Pinpoint the cell where the given text exists, returning its (x, y) midpoint coordinate. 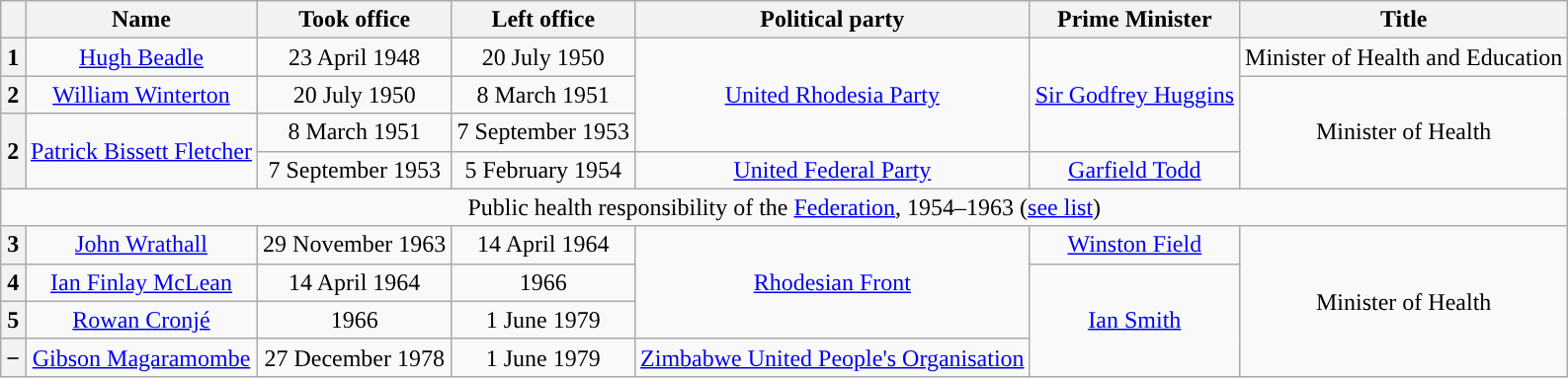
Prime Minister (1134, 20)
Political party (833, 20)
Rhodesian Front (833, 282)
1 (14, 57)
3 (14, 245)
Name (142, 20)
John Wrathall (142, 245)
23 April 1948 (355, 57)
5 February 1954 (543, 170)
United Federal Party (833, 170)
Rowan Cronjé (142, 320)
29 November 1963 (355, 245)
Left office (543, 20)
Winston Field (1134, 245)
4 (14, 282)
Title (1404, 20)
Took office (355, 20)
5 (14, 320)
Hugh Beadle (142, 57)
Ian Smith (1134, 320)
William Winterton (142, 95)
Zimbabwe United People's Organisation (833, 357)
Garfield Todd (1134, 170)
United Rhodesia Party (833, 95)
Gibson Magaramombe (142, 357)
Public health responsibility of the Federation, 1954–1963 (see list) (784, 207)
27 December 1978 (355, 357)
− (14, 357)
Ian Finlay McLean (142, 282)
Patrick Bissett Fletcher (142, 151)
Sir Godfrey Huggins (1134, 95)
Minister of Health and Education (1404, 57)
